Search for the cell housing the specified text and yield its (X, Y) center coordinate. 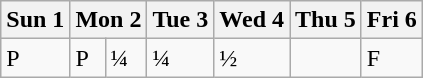
Mon 2 (108, 20)
Thu 5 (326, 20)
Wed 4 (252, 20)
Tue 3 (180, 20)
Fri 6 (392, 20)
Sun 1 (36, 20)
F (392, 58)
½ (252, 58)
